Return the [x, y] coordinate for the center point of the cell that contains the specified text.  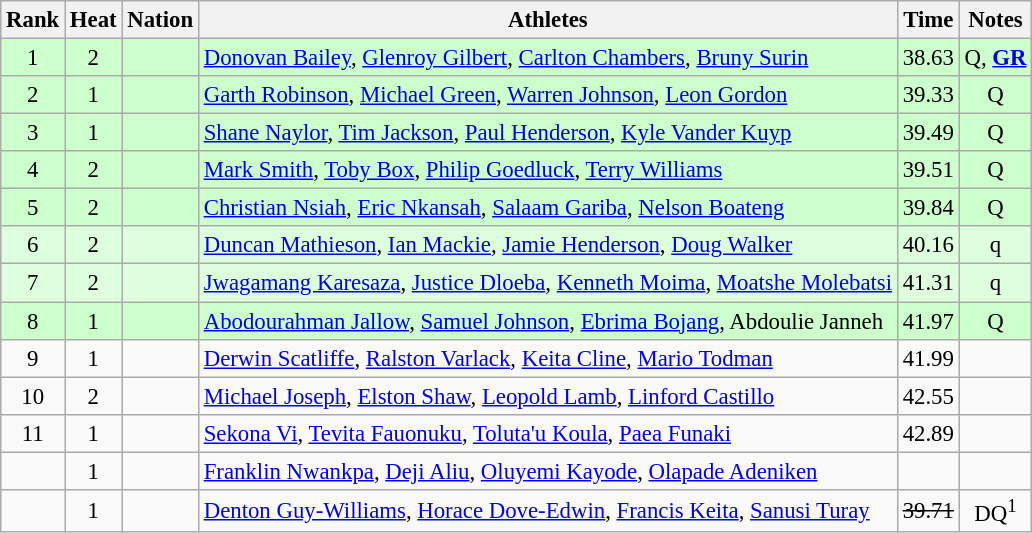
42.55 [928, 396]
41.97 [928, 321]
Denton Guy-Williams, Horace Dove-Edwin, Francis Keita, Sanusi Turay [548, 511]
Sekona Vi, Tevita Fauonuku, Toluta'u Koula, Paea Funaki [548, 433]
Q, GR [996, 58]
Notes [996, 20]
11 [33, 433]
Donovan Bailey, Glenroy Gilbert, Carlton Chambers, Bruny Surin [548, 58]
10 [33, 396]
Shane Naylor, Tim Jackson, Paul Henderson, Kyle Vander Kuyp [548, 133]
4 [33, 170]
Franklin Nwankpa, Deji Aliu, Oluyemi Kayode, Olapade Adeniken [548, 471]
Heat [94, 20]
40.16 [928, 245]
Garth Robinson, Michael Green, Warren Johnson, Leon Gordon [548, 95]
39.33 [928, 95]
Abodourahman Jallow, Samuel Johnson, Ebrima Bojang, Abdoulie Janneh [548, 321]
39.49 [928, 133]
8 [33, 321]
Athletes [548, 20]
3 [33, 133]
Derwin Scatliffe, Ralston Varlack, Keita Cline, Mario Todman [548, 358]
7 [33, 283]
Duncan Mathieson, Ian Mackie, Jamie Henderson, Doug Walker [548, 245]
39.51 [928, 170]
42.89 [928, 433]
Jwagamang Karesaza, Justice Dloeba, Kenneth Moima, Moatshe Molebatsi [548, 283]
39.84 [928, 208]
38.63 [928, 58]
Nation [160, 20]
Michael Joseph, Elston Shaw, Leopold Lamb, Linford Castillo [548, 396]
9 [33, 358]
41.99 [928, 358]
Time [928, 20]
Rank [33, 20]
Mark Smith, Toby Box, Philip Goedluck, Terry Williams [548, 170]
DQ1 [996, 511]
Christian Nsiah, Eric Nkansah, Salaam Gariba, Nelson Boateng [548, 208]
6 [33, 245]
41.31 [928, 283]
39.71 [928, 511]
5 [33, 208]
